Locate the cell with the specified text and output its [x, y] center coordinate. 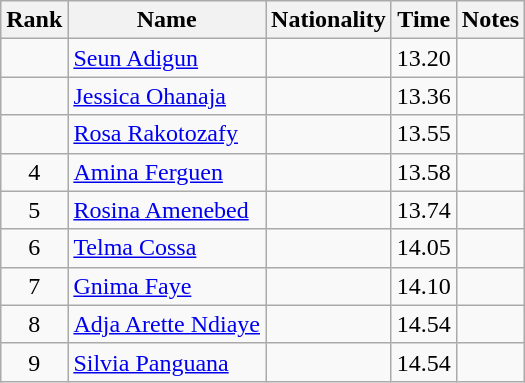
Seun Adigun [167, 58]
14.10 [424, 286]
14.05 [424, 248]
Notes [490, 20]
Time [424, 20]
Telma Cossa [167, 248]
Rosina Amenebed [167, 210]
13.55 [424, 134]
13.74 [424, 210]
7 [34, 286]
Name [167, 20]
Rosa Rakotozafy [167, 134]
13.58 [424, 172]
Silvia Panguana [167, 362]
13.36 [424, 96]
9 [34, 362]
Amina Ferguen [167, 172]
Rank [34, 20]
Jessica Ohanaja [167, 96]
4 [34, 172]
Adja Arette Ndiaye [167, 324]
6 [34, 248]
8 [34, 324]
5 [34, 210]
Gnima Faye [167, 286]
13.20 [424, 58]
Nationality [329, 20]
